For the text-containing cell, return its midpoint in (x, y) coordinate format. 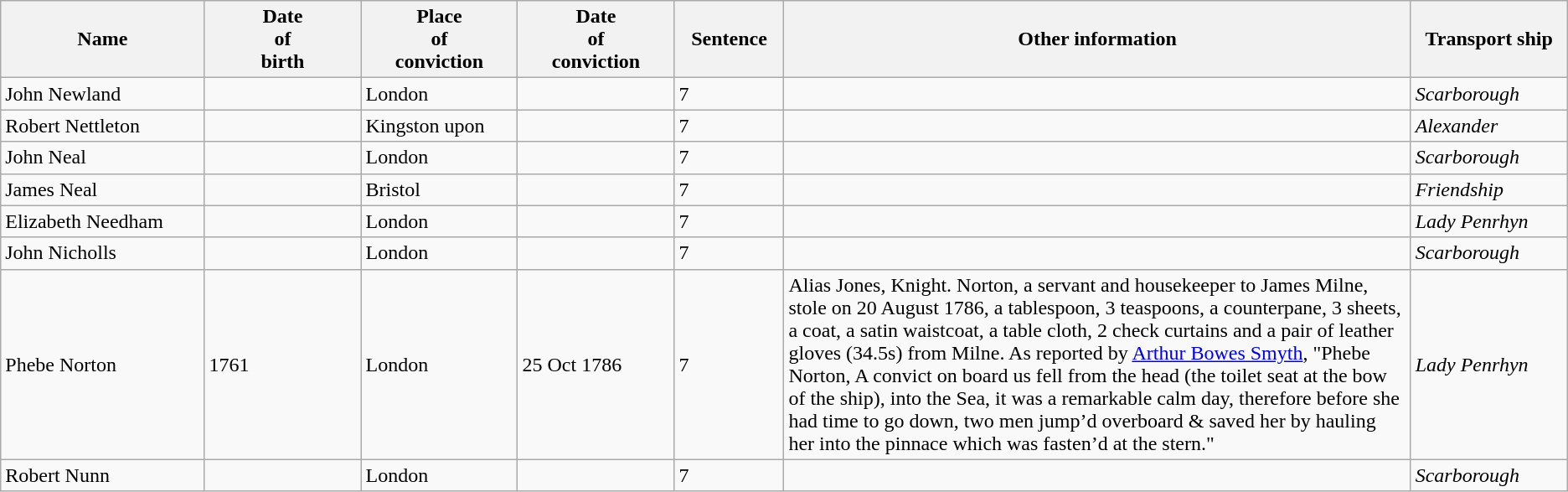
Dateofconviction (596, 39)
Name (102, 39)
Elizabeth Needham (102, 221)
Dateofbirth (283, 39)
Placeofconviction (439, 39)
1761 (283, 364)
Phebe Norton (102, 364)
Robert Nettleton (102, 126)
John Nicholls (102, 253)
John Neal (102, 158)
Kingston upon (439, 126)
Friendship (1489, 189)
Alexander (1489, 126)
Bristol (439, 189)
Transport ship (1489, 39)
James Neal (102, 189)
Sentence (729, 39)
John Newland (102, 94)
Other information (1097, 39)
25 Oct 1786 (596, 364)
Robert Nunn (102, 475)
